Output the [X, Y] coordinate of the center of the cell containing the given text.  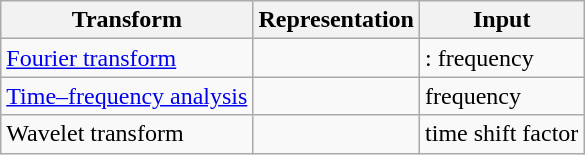
Wavelet transform [127, 134]
Representation [336, 20]
Input [502, 20]
Transform [127, 20]
Time–frequency analysis [127, 96]
frequency [502, 96]
time shift factor [502, 134]
Fourier transform [127, 58]
: frequency [502, 58]
